Find where the given text appears and provide that cell's center as (x, y) coordinate. 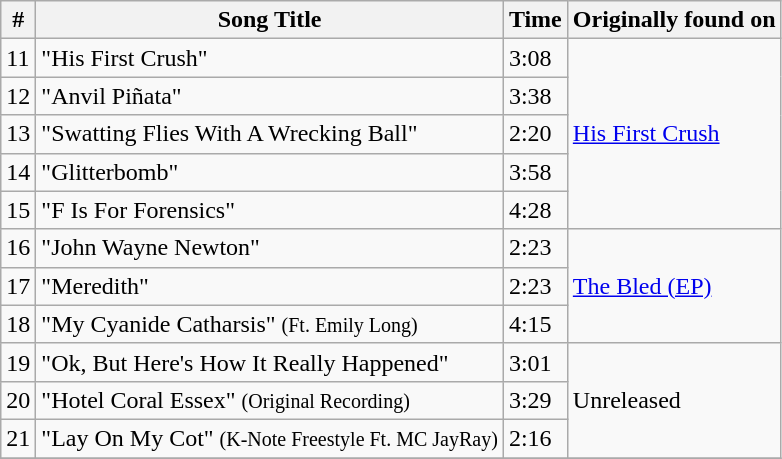
3:01 (535, 362)
2:16 (535, 438)
Song Title (270, 20)
17 (18, 286)
Unreleased (674, 400)
"Ok, But Here's How It Really Happened" (270, 362)
"Glitterbomb" (270, 172)
12 (18, 96)
Time (535, 20)
Originally found on (674, 20)
# (18, 20)
"His First Crush" (270, 58)
3:29 (535, 400)
"Lay On My Cot" (K-Note Freestyle Ft. MC JayRay) (270, 438)
"My Cyanide Catharsis" (Ft. Emily Long) (270, 324)
2:20 (535, 134)
"Swatting Flies With A Wrecking Ball" (270, 134)
3:38 (535, 96)
11 (18, 58)
16 (18, 248)
"F Is For Forensics" (270, 210)
"Meredith" (270, 286)
15 (18, 210)
21 (18, 438)
"Hotel Coral Essex" (Original Recording) (270, 400)
"Anvil Piñata" (270, 96)
3:58 (535, 172)
"John Wayne Newton" (270, 248)
13 (18, 134)
20 (18, 400)
4:15 (535, 324)
His First Crush (674, 134)
19 (18, 362)
4:28 (535, 210)
14 (18, 172)
18 (18, 324)
The Bled (EP) (674, 286)
3:08 (535, 58)
